Determine the (X, Y) coordinate at the center of the cell enclosing the given text.  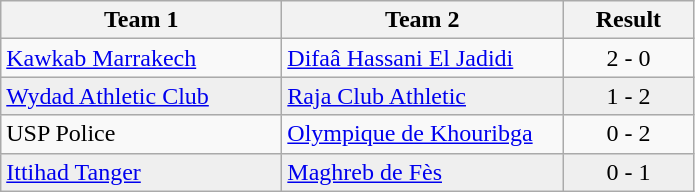
0 - 1 (628, 172)
Ittihad Tanger (142, 172)
Team 1 (142, 20)
0 - 2 (628, 134)
Result (628, 20)
USP Police (142, 134)
1 - 2 (628, 96)
Team 2 (422, 20)
Olympique de Khouribga (422, 134)
Wydad Athletic Club (142, 96)
2 - 0 (628, 58)
Maghreb de Fès (422, 172)
Raja Club Athletic (422, 96)
Kawkab Marrakech (142, 58)
Difaâ Hassani El Jadidi (422, 58)
